Search for the cell housing the specified text and yield its [X, Y] center coordinate. 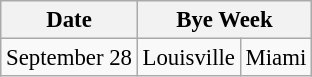
Miami [276, 58]
Bye Week [224, 20]
September 28 [69, 58]
Date [69, 20]
Louisville [188, 58]
